Pinpoint the cell where the given text exists, returning its [X, Y] midpoint coordinate. 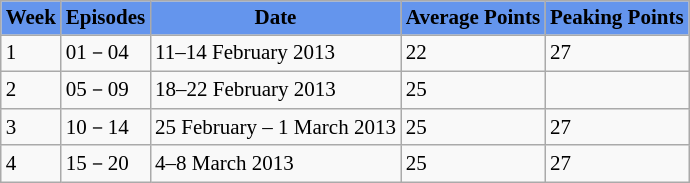
05－09 [106, 90]
15－20 [106, 164]
18–22 February 2013 [276, 90]
10－14 [106, 126]
11–14 February 2013 [276, 54]
Week [31, 18]
2 [31, 90]
4 [31, 164]
Average Points [473, 18]
1 [31, 54]
01－04 [106, 54]
Peaking Points [617, 18]
4–8 March 2013 [276, 164]
Date [276, 18]
22 [473, 54]
3 [31, 126]
25 February – 1 March 2013 [276, 126]
Episodes [106, 18]
